Determine the [X, Y] coordinate at the center of the cell enclosing the given text.  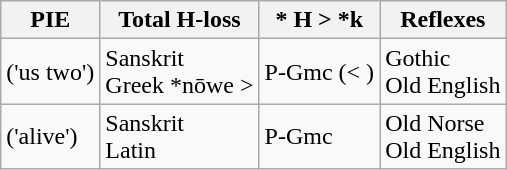
Old Norse Old English [443, 136]
('us two') [50, 72]
PIE [50, 20]
Gothic Old English [443, 72]
('alive') [50, 136]
Reflexes [443, 20]
Sanskrit Latin [180, 136]
P-Gmc (< ) [320, 72]
Sanskrit Greek *nōwe > [180, 72]
Total H-loss [180, 20]
* H > *k [320, 20]
P-Gmc [320, 136]
